Extract the (X, Y) coordinate from the center of the cell holding the provided text.  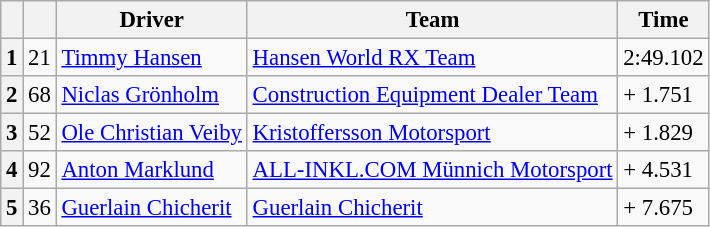
Hansen World RX Team (432, 58)
Time (664, 20)
Timmy Hansen (152, 58)
+ 4.531 (664, 170)
21 (40, 58)
1 (12, 58)
+ 1.751 (664, 95)
4 (12, 170)
Team (432, 20)
Driver (152, 20)
Anton Marklund (152, 170)
Niclas Grönholm (152, 95)
52 (40, 133)
92 (40, 170)
68 (40, 95)
2 (12, 95)
2:49.102 (664, 58)
36 (40, 208)
Kristoffersson Motorsport (432, 133)
ALL-INKL.COM Münnich Motorsport (432, 170)
+ 1.829 (664, 133)
3 (12, 133)
Construction Equipment Dealer Team (432, 95)
+ 7.675 (664, 208)
5 (12, 208)
Ole Christian Veiby (152, 133)
